Capture the cell that displays the provided text and extract its (x, y) central coordinate. 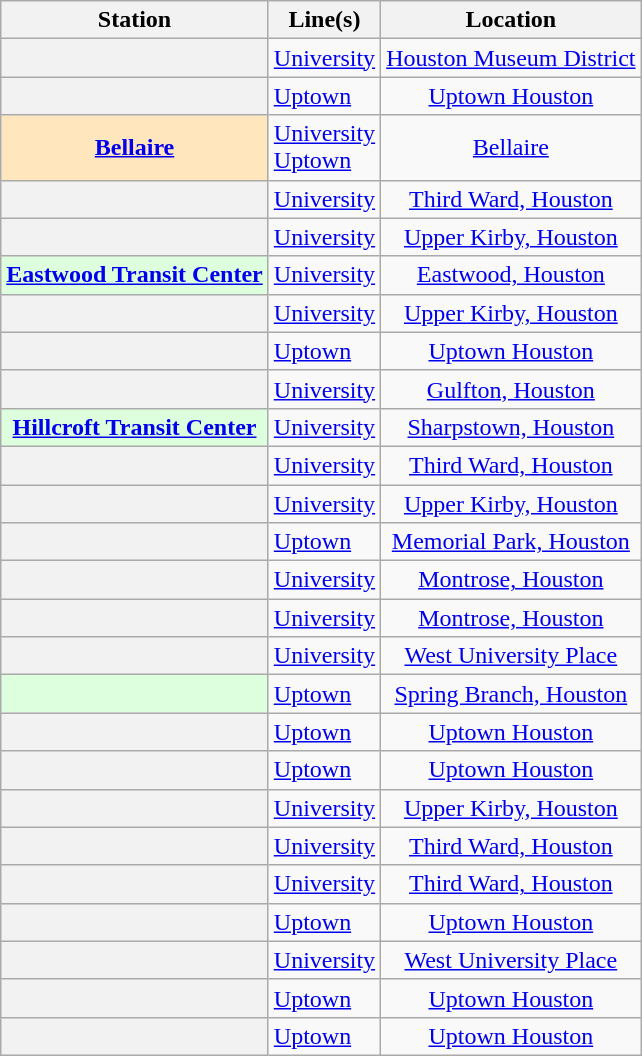
Location (511, 20)
Hillcroft Transit Center (135, 427)
Eastwood Transit Center (135, 275)
Memorial Park, Houston (511, 542)
Sharpstown, Houston (511, 427)
Eastwood, Houston (511, 275)
Line(s) (324, 20)
Gulfton, Houston (511, 389)
Houston Museum District (511, 58)
Station (135, 20)
University Uptown (324, 148)
Spring Branch, Houston (511, 694)
